Detect which cell encompasses the target text, then output its (X, Y) center coordinate. 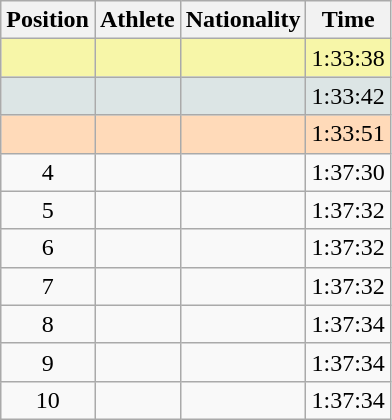
6 (48, 248)
7 (48, 286)
Time (348, 20)
Nationality (243, 20)
Position (48, 20)
4 (48, 172)
1:33:38 (348, 58)
Athlete (137, 20)
5 (48, 210)
10 (48, 400)
1:33:51 (348, 134)
1:37:30 (348, 172)
8 (48, 324)
1:33:42 (348, 96)
9 (48, 362)
